Provide the (x, y) coordinate of the cell's center where the given text is located.  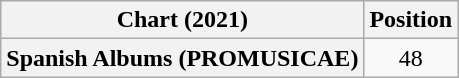
Position (411, 20)
Spanish Albums (PROMUSICAE) (182, 58)
Chart (2021) (182, 20)
48 (411, 58)
